Capture the cell that displays the provided text and extract its (x, y) central coordinate. 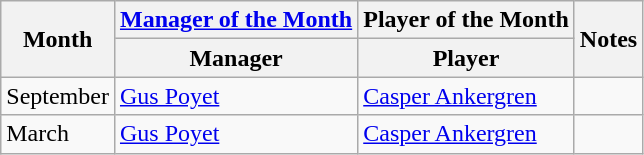
September (58, 96)
Player (466, 58)
Month (58, 39)
Manager (236, 58)
March (58, 134)
Player of the Month (466, 20)
Manager of the Month (236, 20)
Notes (608, 39)
